Find where the given text appears and provide that cell's center as (x, y) coordinate. 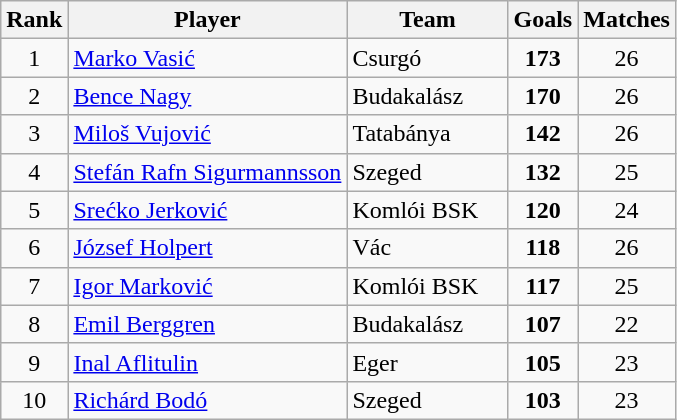
24 (627, 210)
Csurgó (428, 58)
Bence Nagy (208, 96)
9 (34, 362)
Emil Berggren (208, 324)
22 (627, 324)
5 (34, 210)
Stefán Rafn Sigurmannsson (208, 172)
Matches (627, 20)
7 (34, 286)
117 (543, 286)
142 (543, 134)
107 (543, 324)
10 (34, 400)
173 (543, 58)
Inal Aflitulin (208, 362)
Srećko Jerković (208, 210)
103 (543, 400)
120 (543, 210)
170 (543, 96)
6 (34, 248)
4 (34, 172)
Richárd Bodó (208, 400)
Tatabánya (428, 134)
Eger (428, 362)
118 (543, 248)
József Holpert (208, 248)
1 (34, 58)
3 (34, 134)
Team (428, 20)
Rank (34, 20)
Player (208, 20)
132 (543, 172)
105 (543, 362)
Vác (428, 248)
8 (34, 324)
Marko Vasić (208, 58)
Igor Marković (208, 286)
2 (34, 96)
Miloš Vujović (208, 134)
Goals (543, 20)
